Pinpoint the cell where the given text exists, returning its (X, Y) midpoint coordinate. 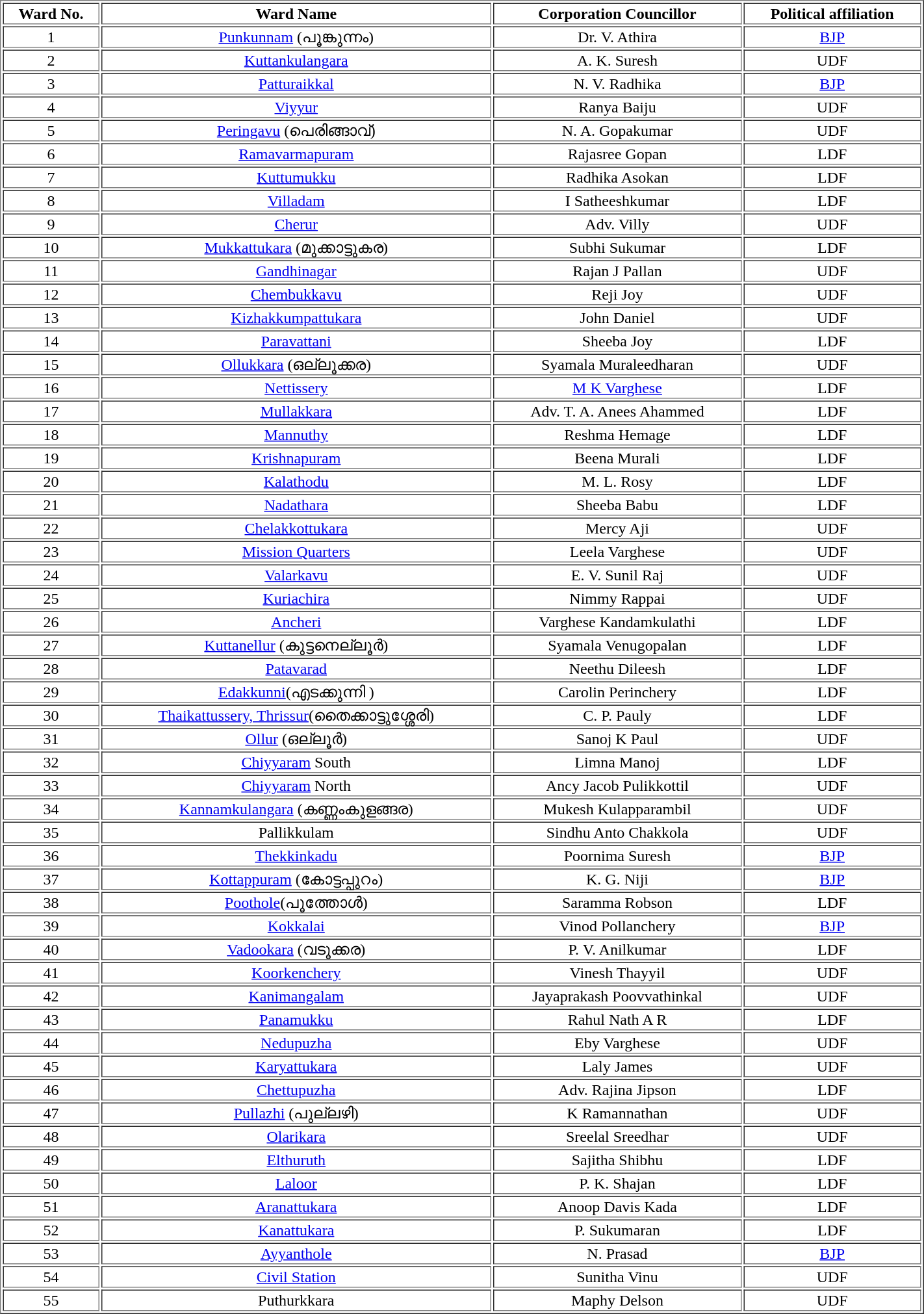
Jayaprakash Poovvathinkal (617, 996)
23 (51, 551)
25 (51, 598)
Leela Varghese (617, 551)
30 (51, 715)
40 (51, 949)
Karyattukara (296, 1066)
Kizhakkumpattukara (296, 317)
Peringavu (പെരിങ്ങാവ്) (296, 130)
Mannuthy (296, 434)
Limna Manoj (617, 762)
P. V. Anilkumar (617, 949)
4 (51, 107)
35 (51, 832)
52 (51, 1230)
22 (51, 528)
Poornima Suresh (617, 855)
44 (51, 1042)
Punkunnam (പൂങ്കുന്നം) (296, 36)
Laly James (617, 1066)
John Daniel (617, 317)
Mission Quarters (296, 551)
29 (51, 691)
Kottappuram (കോട്ടപ്പുറം) (296, 879)
Kalathodu (296, 481)
I Satheeshkumar (617, 200)
8 (51, 200)
Eby Varghese (617, 1042)
Sajitha Shibhu (617, 1159)
50 (51, 1183)
Sheeba Babu (617, 504)
Kokkalai (296, 925)
N. Prasad (617, 1253)
38 (51, 902)
Chiyyaram North (296, 785)
Kannamkulangara (കണ്ണംകുളങ്ങര) (296, 808)
Beena Murali (617, 457)
28 (51, 668)
43 (51, 1019)
K. G. Niji (617, 879)
36 (51, 855)
21 (51, 504)
Viyyur (296, 107)
Political affiliation (832, 13)
Krishnapuram (296, 457)
47 (51, 1113)
16 (51, 387)
Ramavarmapuram (296, 153)
48 (51, 1136)
20 (51, 481)
32 (51, 762)
K Ramannathan (617, 1113)
46 (51, 1089)
Ward No. (51, 13)
P. Sukumaran (617, 1230)
Radhika Asokan (617, 177)
Kuttankulangara (296, 60)
15 (51, 364)
51 (51, 1206)
Koorkenchery (296, 972)
Sreelal Sreedhar (617, 1136)
Thaikattussery, Thrissur(തൈക്കാട്ടുശ്ശേരി) (296, 715)
M K Varghese (617, 387)
Corporation Councillor (617, 13)
Valarkavu (296, 574)
13 (51, 317)
Ancheri (296, 621)
17 (51, 411)
12 (51, 294)
Kanattukara (296, 1230)
Cherur (296, 224)
2 (51, 60)
Kanimangalam (296, 996)
Mullakkara (296, 411)
Patavarad (296, 668)
Sindhu Anto Chakkola (617, 832)
26 (51, 621)
55 (51, 1300)
Chelakkottukara (296, 528)
11 (51, 270)
Sanoj K Paul (617, 738)
34 (51, 808)
39 (51, 925)
Rajasree Gopan (617, 153)
Patturaikkal (296, 83)
Dr. V. Athira (617, 36)
Adv. Villy (617, 224)
45 (51, 1066)
Kuriachira (296, 598)
E. V. Sunil Raj (617, 574)
A. K. Suresh (617, 60)
Pullazhi (പുല്ലഴി) (296, 1113)
Reji Joy (617, 294)
Vadookara (വടൂക്കര) (296, 949)
N. A. Gopakumar (617, 130)
Civil Station (296, 1276)
Pallikkulam (296, 832)
Chiyyaram South (296, 762)
Anoop Davis Kada (617, 1206)
27 (51, 645)
Syamala Venugopalan (617, 645)
5 (51, 130)
Mercy Aji (617, 528)
Paravattani (296, 341)
42 (51, 996)
Aranattukara (296, 1206)
Edakkunni(എടക്കുന്നി ) (296, 691)
41 (51, 972)
Chettupuzha (296, 1089)
Panamukku (296, 1019)
7 (51, 177)
Olarikara (296, 1136)
10 (51, 247)
Carolin Perinchery (617, 691)
P. K. Shajan (617, 1183)
Puthurkkara (296, 1300)
Ollur (ഒല്ലൂര്‍) (296, 738)
Kuttumukku (296, 177)
Neethu Dileesh (617, 668)
Ward Name (296, 13)
Elthuruth (296, 1159)
Gandhinagar (296, 270)
Ollukkara (ഒല്ലൂക്കര) (296, 364)
Rajan J Pallan (617, 270)
N. V. Radhika (617, 83)
Varghese Kandamkulathi (617, 621)
Laloor (296, 1183)
Ranya Baiju (617, 107)
49 (51, 1159)
54 (51, 1276)
Rahul Nath A R (617, 1019)
19 (51, 457)
31 (51, 738)
Adv. T. A. Anees Ahammed (617, 411)
Ayyanthole (296, 1253)
M. L. Rosy (617, 481)
53 (51, 1253)
3 (51, 83)
24 (51, 574)
Poothole(പൂത്തോള്‍) (296, 902)
Nedupuzha (296, 1042)
C. P. Pauly (617, 715)
Nettissery (296, 387)
Saramma Robson (617, 902)
Thekkinkadu (296, 855)
Nimmy Rappai (617, 598)
Chembukkavu (296, 294)
Adv. Rajina Jipson (617, 1089)
33 (51, 785)
Villadam (296, 200)
Reshma Hemage (617, 434)
9 (51, 224)
Vinod Pollanchery (617, 925)
Maphy Delson (617, 1300)
Ancy Jacob Pulikkottil (617, 785)
Syamala Muraleedharan (617, 364)
Sheeba Joy (617, 341)
18 (51, 434)
Sunitha Vinu (617, 1276)
Nadathara (296, 504)
Vinesh Thayyil (617, 972)
Subhi Sukumar (617, 247)
Mukkattukara (മുക്കാട്ടുകര) (296, 247)
14 (51, 341)
1 (51, 36)
37 (51, 879)
Mukesh Kulapparambil (617, 808)
Kuttanellur (കുട്ടനെല്ലൂര്‍) (296, 645)
6 (51, 153)
